Identify which cell holds the provided text, then report its [x, y] central coordinate. 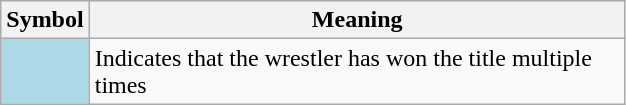
Indicates that the wrestler has won the title multiple times [357, 72]
Meaning [357, 20]
Symbol [45, 20]
